Provide the [x, y] coordinate of the cell's center where the given text is located.  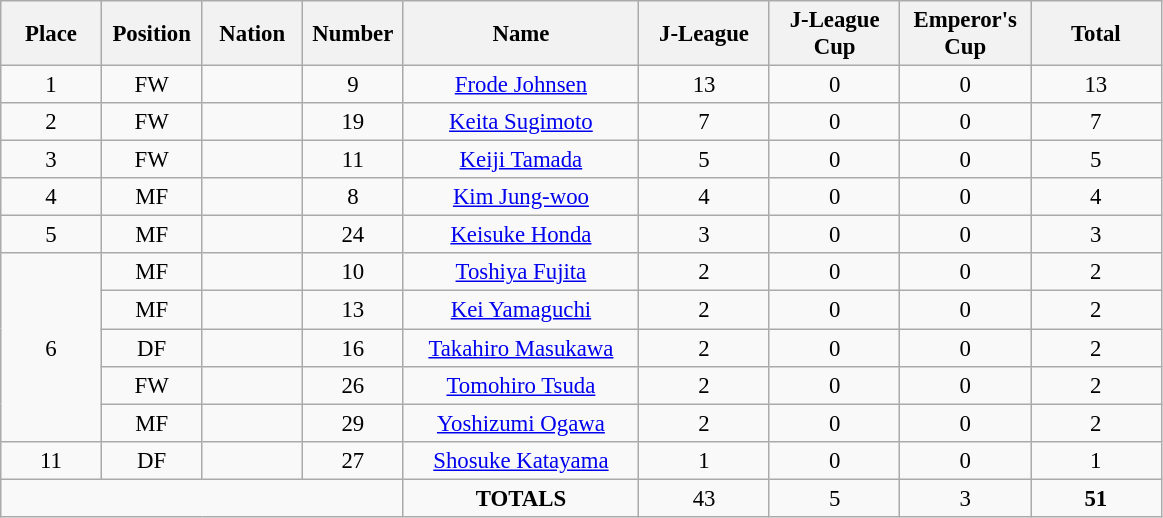
51 [1096, 498]
Kim Jung-woo [521, 197]
Emperor's Cup [966, 34]
16 [354, 348]
Takahiro Masukawa [521, 348]
Total [1096, 34]
29 [354, 423]
6 [52, 348]
26 [354, 385]
Yoshizumi Ogawa [521, 423]
Shosuke Katayama [521, 460]
Position [152, 34]
Frode Johnsen [521, 85]
Keiji Tamada [521, 160]
Tomohiro Tsuda [521, 385]
9 [354, 85]
Kei Yamaguchi [521, 310]
8 [354, 197]
Place [52, 34]
Toshiya Fujita [521, 273]
J-League [704, 34]
24 [354, 235]
27 [354, 460]
TOTALS [521, 498]
Number [354, 34]
43 [704, 498]
19 [354, 122]
10 [354, 273]
J-League Cup [834, 34]
Name [521, 34]
Keisuke Honda [521, 235]
Nation [252, 34]
Keita Sugimoto [521, 122]
